Determine the (x, y) coordinate at the center of the cell enclosing the given text.  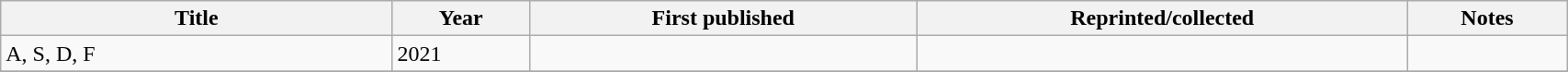
Reprinted/collected (1162, 18)
A, S, D, F (197, 54)
First published (724, 18)
2021 (461, 54)
Notes (1486, 18)
Year (461, 18)
Title (197, 18)
